Scan for the cell matching the given text and deliver its [X, Y] coordinate at center. 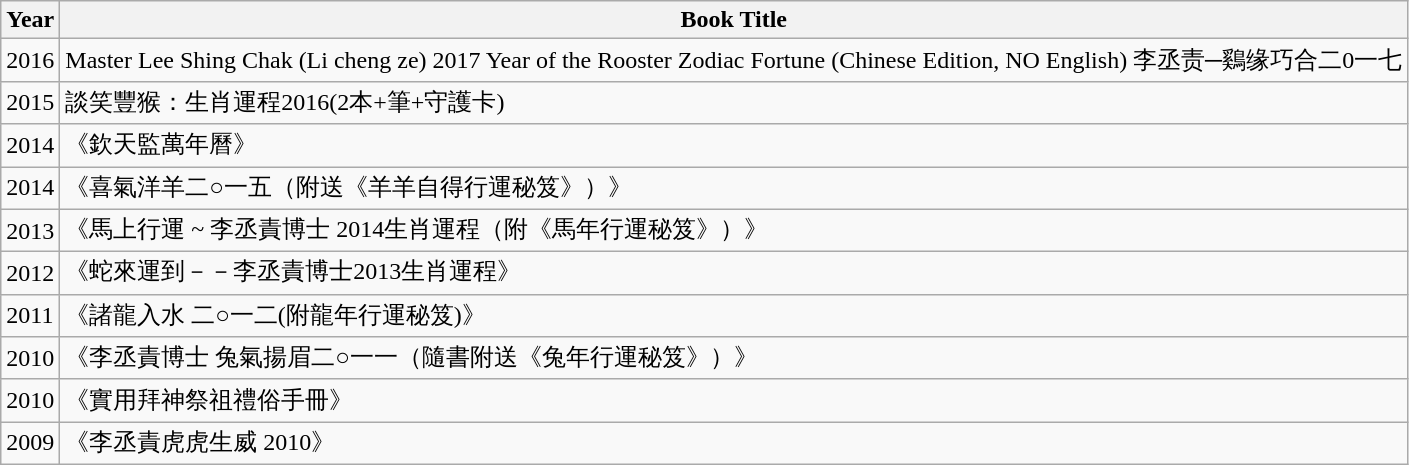
《李丞責博士 兔氣揚眉二○一一（隨書附送《兔年行運秘笈》）》 [734, 358]
《喜氣洋羊二○一五（附送《羊羊自得行運秘笈》）》 [734, 188]
Year [30, 20]
Book Title [734, 20]
2013 [30, 230]
2009 [30, 444]
2016 [30, 60]
談笑豐猴：生肖運程2016(2本+筆+守護卡) [734, 102]
《馬上行運 ~ 李丞責博士 2014生肖運程（附《馬年行運秘笈》）》 [734, 230]
2012 [30, 274]
《李丞責虎虎生威 2010》 [734, 444]
《蛇來運到－－李丞責博士2013生肖運程》 [734, 274]
2011 [30, 316]
《欽天監萬年曆》 [734, 146]
2015 [30, 102]
Master Lee Shing Chak (Li cheng ze) 2017 Year of the Rooster Zodiac Fortune (Chinese Edition, NO English) 李丞责─鷄缘巧合二0一七 [734, 60]
《實用拜神祭祖禮俗手冊》 [734, 400]
《諸龍入水 二○一二(附龍年行運秘笈)》 [734, 316]
